Return [X, Y] of the center of cell containing provided text 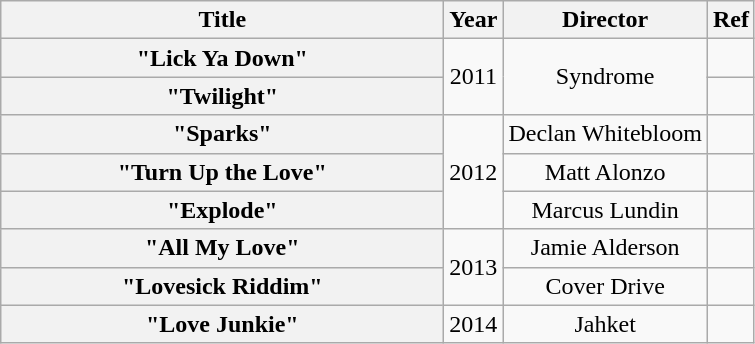
2014 [474, 324]
Director [606, 20]
2011 [474, 77]
"Sparks" [222, 134]
Title [222, 20]
2013 [474, 267]
Year [474, 20]
2012 [474, 172]
Cover Drive [606, 286]
"Turn Up the Love" [222, 172]
Syndrome [606, 77]
"Lovesick Riddim" [222, 286]
Jahket [606, 324]
Declan Whitebloom [606, 134]
Jamie Alderson [606, 248]
"All My Love" [222, 248]
"Twilight" [222, 96]
"Explode" [222, 210]
Matt Alonzo [606, 172]
"Love Junkie" [222, 324]
Marcus Lundin [606, 210]
Ref [730, 20]
"Lick Ya Down" [222, 58]
